Pinpoint the cell where the given text exists, returning its (X, Y) midpoint coordinate. 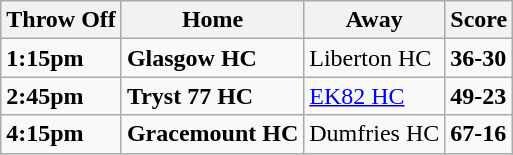
Tryst 77 HC (212, 96)
67-16 (479, 134)
49-23 (479, 96)
Score (479, 20)
Gracemount HC (212, 134)
2:45pm (62, 96)
Throw Off (62, 20)
Away (374, 20)
Liberton HC (374, 58)
Home (212, 20)
36-30 (479, 58)
4:15pm (62, 134)
EK82 HC (374, 96)
1:15pm (62, 58)
Dumfries HC (374, 134)
Glasgow HC (212, 58)
